Identify which cell holds the provided text, then report its (x, y) central coordinate. 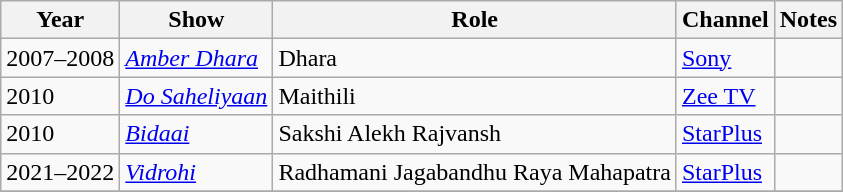
Sony (725, 58)
Zee TV (725, 96)
Do Saheliyaan (196, 96)
Role (475, 20)
Radhamani Jagabandhu Raya Mahapatra (475, 172)
Sakshi Alekh Rajvansh (475, 134)
Notes (808, 20)
Vidrohi (196, 172)
Amber Dhara (196, 58)
Maithili (475, 96)
Show (196, 20)
Channel (725, 20)
Year (60, 20)
2007–2008 (60, 58)
2021–2022 (60, 172)
Bidaai (196, 134)
Dhara (475, 58)
